Extract the (x, y) coordinate from the center of the cell holding the provided text.  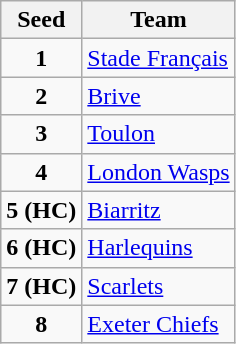
Scarlets (158, 286)
Team (158, 20)
Seed (42, 20)
4 (42, 172)
3 (42, 134)
Exeter Chiefs (158, 324)
Brive (158, 96)
Biarritz (158, 210)
Toulon (158, 134)
6 (HC) (42, 248)
London Wasps (158, 172)
5 (HC) (42, 210)
7 (HC) (42, 286)
8 (42, 324)
1 (42, 58)
Harlequins (158, 248)
2 (42, 96)
Stade Français (158, 58)
